Determine the [x, y] coordinate at the center of the cell enclosing the given text.  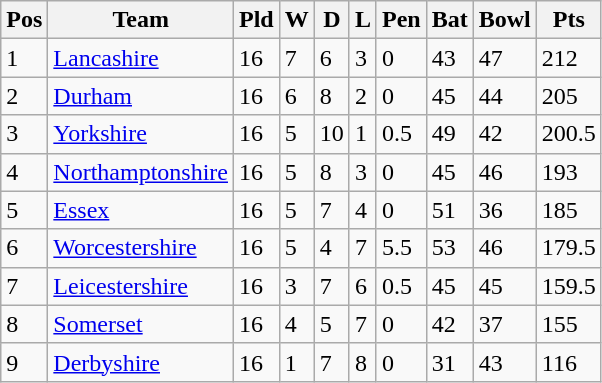
5.5 [401, 248]
155 [568, 324]
Bat [450, 20]
185 [568, 210]
44 [504, 96]
W [296, 20]
Essex [141, 210]
Team [141, 20]
Somerset [141, 324]
L [362, 20]
10 [332, 134]
179.5 [568, 248]
53 [450, 248]
Lancashire [141, 58]
9 [24, 362]
Pld [257, 20]
47 [504, 58]
205 [568, 96]
49 [450, 134]
Durham [141, 96]
212 [568, 58]
Derbyshire [141, 362]
51 [450, 210]
Worcestershire [141, 248]
200.5 [568, 134]
Northamptonshire [141, 172]
D [332, 20]
116 [568, 362]
159.5 [568, 286]
37 [504, 324]
Yorkshire [141, 134]
31 [450, 362]
Pts [568, 20]
Leicestershire [141, 286]
36 [504, 210]
Bowl [504, 20]
193 [568, 172]
Pen [401, 20]
Pos [24, 20]
